For the text-containing cell, return its midpoint in (X, Y) coordinate format. 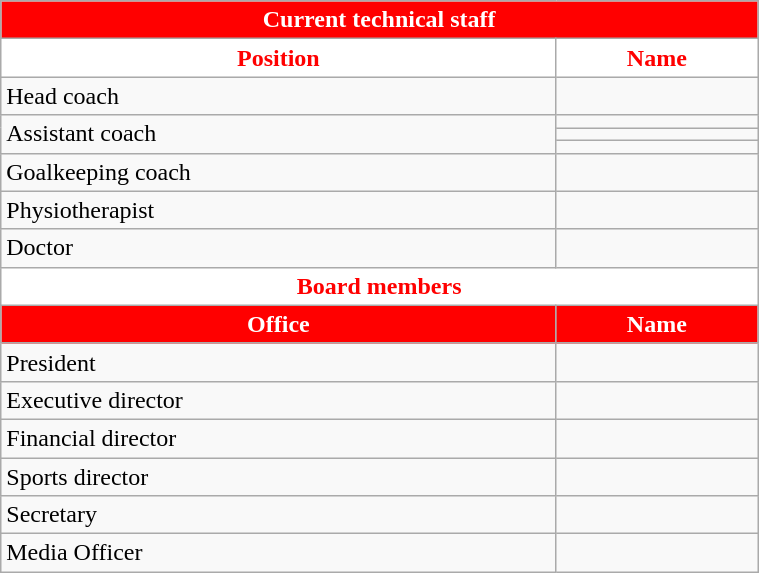
Head coach (278, 96)
Physiotherapist (278, 210)
President (278, 362)
Current technical staff (380, 20)
Board members (380, 286)
Media Officer (278, 553)
Doctor (278, 248)
Assistant coach (278, 134)
Position (278, 58)
Executive director (278, 400)
Financial director (278, 438)
Goalkeeping coach (278, 172)
Secretary (278, 515)
Office (278, 324)
Sports director (278, 477)
